Search for the cell housing the specified text and yield its (X, Y) center coordinate. 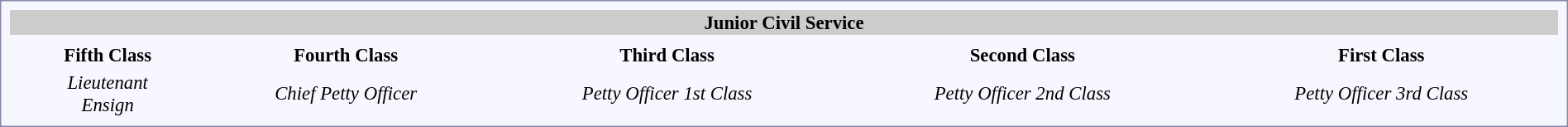
Petty Officer 1st Class (667, 93)
Third Class (667, 55)
First Class (1381, 55)
Chief Petty Officer (346, 93)
Petty Officer 3rd Class (1381, 93)
Fifth Class (108, 55)
Junior Civil Service (784, 22)
Petty Officer 2nd Class (1022, 93)
Second Class (1022, 55)
LieutenantEnsign (108, 93)
Fourth Class (346, 55)
